Extract the (X, Y) coordinate from the center of the cell holding the provided text.  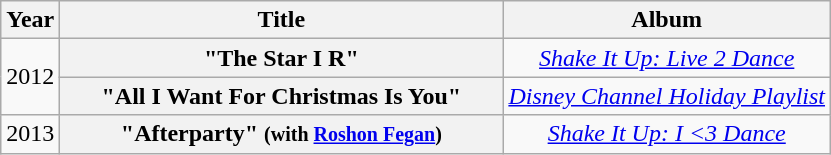
"All I Want For Christmas Is You" (282, 96)
"Afterparty" (with Roshon Fegan) (282, 134)
Title (282, 20)
2012 (30, 77)
Album (667, 20)
2013 (30, 134)
"The Star I R" (282, 58)
Disney Channel Holiday Playlist (667, 96)
Shake It Up: Live 2 Dance (667, 58)
Shake It Up: I <3 Dance (667, 134)
Year (30, 20)
